Search for the cell housing the specified text and yield its [X, Y] center coordinate. 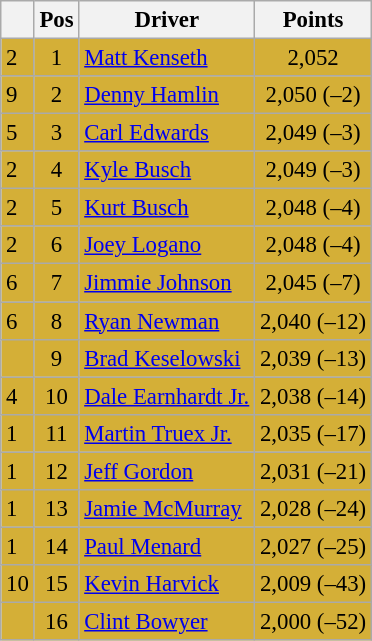
2,031 (–21) [314, 471]
16 [56, 621]
Kurt Busch [167, 208]
2,000 (–52) [314, 621]
2,050 (–2) [314, 95]
3 [56, 133]
Jeff Gordon [167, 471]
Points [314, 20]
2,027 (–25) [314, 546]
2,038 (–14) [314, 396]
Martin Truex Jr. [167, 433]
2,040 (–12) [314, 321]
2,039 (–13) [314, 358]
2,028 (–24) [314, 509]
Jimmie Johnson [167, 283]
Kyle Busch [167, 170]
Dale Earnhardt Jr. [167, 396]
Kevin Harvick [167, 584]
8 [56, 321]
Matt Kenseth [167, 58]
2,009 (–43) [314, 584]
11 [56, 433]
Brad Keselowski [167, 358]
Jamie McMurray [167, 509]
2,045 (–7) [314, 283]
7 [56, 283]
15 [56, 584]
14 [56, 546]
Paul Menard [167, 546]
2,035 (–17) [314, 433]
Ryan Newman [167, 321]
2,052 [314, 58]
Denny Hamlin [167, 95]
Clint Bowyer [167, 621]
Carl Edwards [167, 133]
Driver [167, 20]
12 [56, 471]
Joey Logano [167, 245]
Pos [56, 20]
13 [56, 509]
